Scan for the cell matching the given text and deliver its [x, y] coordinate at center. 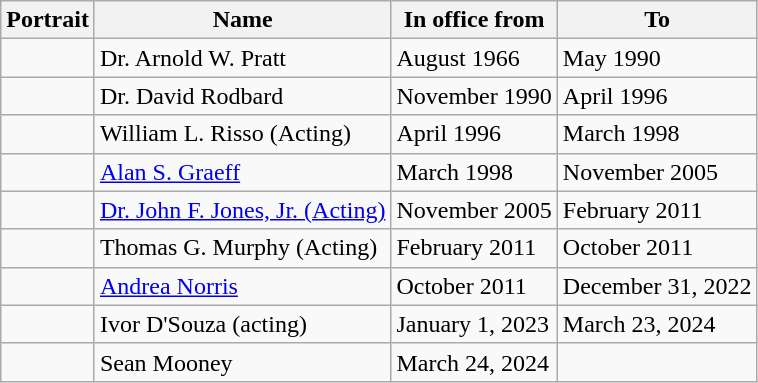
Alan S. Graeff [242, 172]
Ivor D'Souza (acting) [242, 324]
August 1966 [474, 58]
In office from [474, 20]
January 1, 2023 [474, 324]
May 1990 [657, 58]
William L. Risso (Acting) [242, 134]
March 24, 2024 [474, 362]
To [657, 20]
December 31, 2022 [657, 286]
Portrait [48, 20]
Name [242, 20]
Andrea Norris [242, 286]
Thomas G. Murphy (Acting) [242, 248]
November 1990 [474, 96]
Sean Mooney [242, 362]
Dr. John F. Jones, Jr. (Acting) [242, 210]
March 23, 2024 [657, 324]
Dr. Arnold W. Pratt [242, 58]
Dr. David Rodbard [242, 96]
